Return (x, y) of the center of cell containing provided text 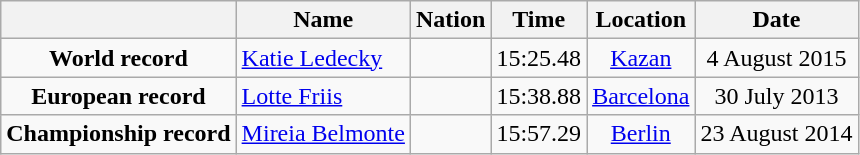
15:38.88 (539, 96)
23 August 2014 (776, 134)
Championship record (118, 134)
Lotte Friis (323, 96)
15:57.29 (539, 134)
Berlin (641, 134)
Katie Ledecky (323, 58)
World record (118, 58)
15:25.48 (539, 58)
European record (118, 96)
Kazan (641, 58)
Date (776, 20)
30 July 2013 (776, 96)
Mireia Belmonte (323, 134)
Barcelona (641, 96)
Name (323, 20)
4 August 2015 (776, 58)
Time (539, 20)
Nation (450, 20)
Location (641, 20)
